Return [x, y] of the center of cell containing provided text 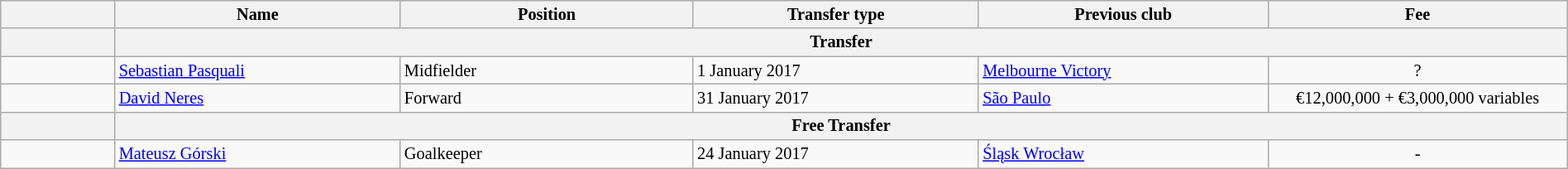
Name [258, 14]
Position [547, 14]
- [1417, 154]
31 January 2017 [835, 98]
€12,000,000 + €3,000,000 variables [1417, 98]
Goalkeeper [547, 154]
Transfer [841, 42]
Sebastian Pasquali [258, 70]
Midfielder [547, 70]
Fee [1417, 14]
Melbourne Victory [1123, 70]
Previous club [1123, 14]
Free Transfer [841, 126]
David Neres [258, 98]
São Paulo [1123, 98]
? [1417, 70]
Mateusz Górski [258, 154]
Transfer type [835, 14]
Śląsk Wrocław [1123, 154]
Forward [547, 98]
1 January 2017 [835, 70]
24 January 2017 [835, 154]
